Locate the cell with the specified text and output its (x, y) center coordinate. 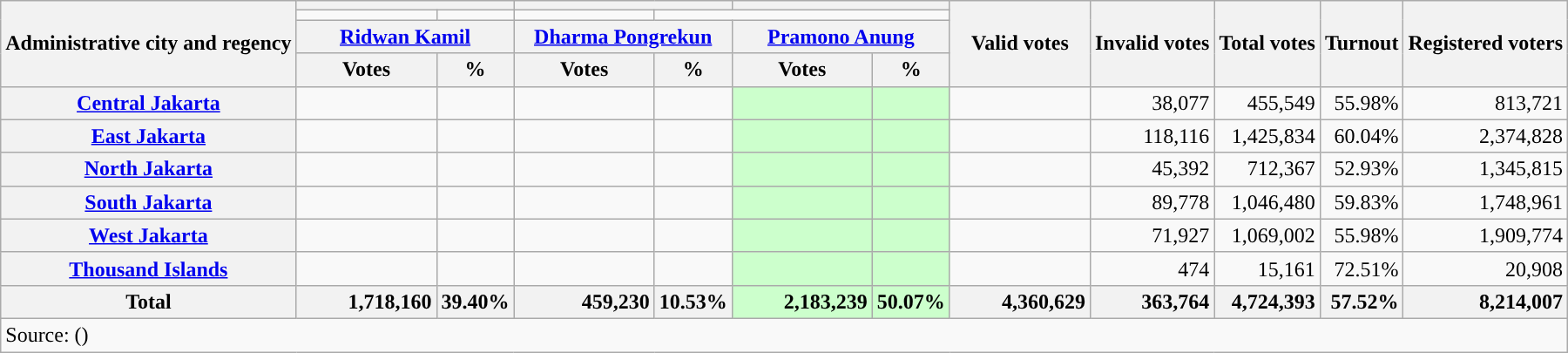
10.53% (693, 302)
Central Jakarta (148, 103)
71,927 (1152, 235)
8,214,007 (1486, 302)
2,183,239 (801, 302)
1,069,002 (1267, 235)
60.04% (1362, 136)
Ridwan Kamil (405, 37)
1,718,160 (366, 302)
Thousand Islands (148, 268)
15,161 (1267, 268)
52.93% (1362, 169)
Source: () (784, 335)
1,909,774 (1486, 235)
Total (148, 302)
South Jakarta (148, 202)
1,425,834 (1267, 136)
1,046,480 (1267, 202)
20,908 (1486, 268)
712,367 (1267, 169)
Invalid votes (1152, 44)
59.83% (1362, 202)
2,374,828 (1486, 136)
57.52% (1362, 302)
4,360,629 (1019, 302)
Turnout (1362, 44)
474 (1152, 268)
118,116 (1152, 136)
Registered voters (1486, 44)
813,721 (1486, 103)
89,778 (1152, 202)
459,230 (584, 302)
363,764 (1152, 302)
4,724,393 (1267, 302)
Total votes (1267, 44)
Pramono Anung (841, 37)
Administrative city and regency (148, 44)
72.51% (1362, 268)
East Jakarta (148, 136)
Valid votes (1019, 44)
39.40% (476, 302)
Dharma Pongrekun (623, 37)
50.07% (911, 302)
North Jakarta (148, 169)
1,345,815 (1486, 169)
45,392 (1152, 169)
455,549 (1267, 103)
38,077 (1152, 103)
West Jakarta (148, 235)
1,748,961 (1486, 202)
